Search for the cell housing the specified text and yield its [x, y] center coordinate. 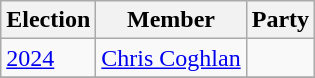
2024 [48, 58]
Election [48, 20]
Member [171, 20]
Party [280, 20]
Chris Coghlan [171, 58]
